Return the (X, Y) coordinate for the center point of the cell that contains the specified text.  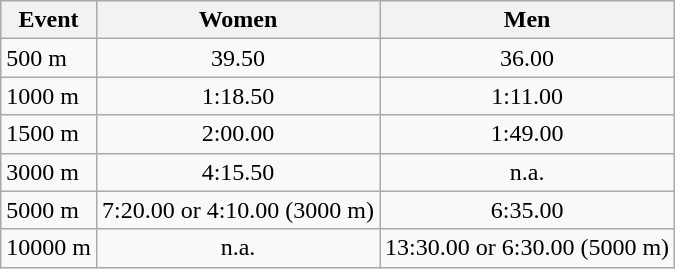
1500 m (49, 134)
36.00 (528, 58)
7:20.00 or 4:10.00 (3000 m) (238, 210)
1:18.50 (238, 96)
13:30.00 or 6:30.00 (5000 m) (528, 248)
39.50 (238, 58)
1:11.00 (528, 96)
6:35.00 (528, 210)
4:15.50 (238, 172)
10000 m (49, 248)
Event (49, 20)
500 m (49, 58)
3000 m (49, 172)
1:49.00 (528, 134)
Women (238, 20)
5000 m (49, 210)
1000 m (49, 96)
2:00.00 (238, 134)
Men (528, 20)
